Determine the (x, y) coordinate at the center of the cell enclosing the given text.  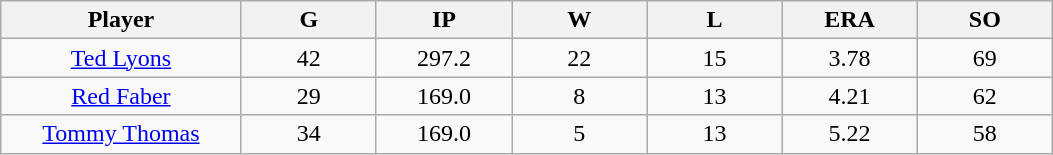
5 (580, 134)
15 (714, 58)
42 (308, 58)
58 (984, 134)
Tommy Thomas (121, 134)
Ted Lyons (121, 58)
5.22 (850, 134)
22 (580, 58)
69 (984, 58)
297.2 (444, 58)
IP (444, 20)
4.21 (850, 96)
62 (984, 96)
G (308, 20)
SO (984, 20)
Player (121, 20)
W (580, 20)
34 (308, 134)
ERA (850, 20)
Red Faber (121, 96)
29 (308, 96)
3.78 (850, 58)
L (714, 20)
8 (580, 96)
